Detect which cell encompasses the target text, then output its (X, Y) center coordinate. 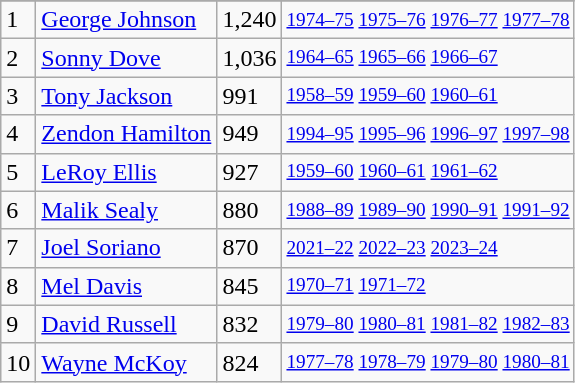
845 (250, 286)
Zendon Hamilton (126, 134)
1 (18, 20)
880 (250, 210)
David Russell (126, 324)
1988–89 1989–90 1990–91 1991–92 (428, 210)
Malik Sealy (126, 210)
870 (250, 248)
1958–59 1959–60 1960–61 (428, 96)
1959–60 1960–61 1961–62 (428, 172)
Mel Davis (126, 286)
9 (18, 324)
LeRoy Ellis (126, 172)
1970–71 1971–72 (428, 286)
8 (18, 286)
3 (18, 96)
991 (250, 96)
Joel Soriano (126, 248)
4 (18, 134)
2 (18, 58)
1,036 (250, 58)
927 (250, 172)
832 (250, 324)
1974–75 1975–76 1976–77 1977–78 (428, 20)
6 (18, 210)
2021–22 2022–23 2023–24 (428, 248)
1964–65 1965–66 1966–67 (428, 58)
5 (18, 172)
Wayne McKoy (126, 362)
949 (250, 134)
1977–78 1978–79 1979–80 1980–81 (428, 362)
Sonny Dove (126, 58)
824 (250, 362)
George Johnson (126, 20)
1994–95 1995–96 1996–97 1997–98 (428, 134)
Tony Jackson (126, 96)
10 (18, 362)
7 (18, 248)
1,240 (250, 20)
1979–80 1980–81 1981–82 1982–83 (428, 324)
